Pinpoint the cell where the given text exists, returning its (X, Y) midpoint coordinate. 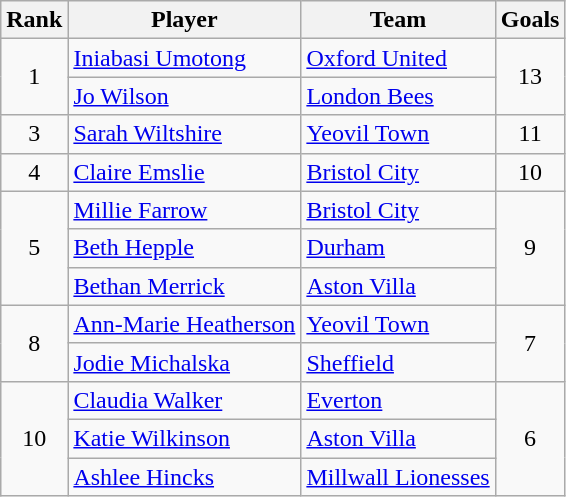
9 (530, 248)
Claire Emslie (184, 172)
Claudia Walker (184, 400)
Ann-Marie Heatherson (184, 324)
Oxford United (398, 58)
11 (530, 134)
Katie Wilkinson (184, 438)
1 (34, 77)
Millwall Lionesses (398, 477)
Sheffield (398, 362)
Bethan Merrick (184, 286)
London Bees (398, 96)
Team (398, 20)
Millie Farrow (184, 210)
Player (184, 20)
7 (530, 343)
5 (34, 248)
6 (530, 438)
Everton (398, 400)
Jo Wilson (184, 96)
Sarah Wiltshire (184, 134)
Beth Hepple (184, 248)
8 (34, 343)
Iniabasi Umotong (184, 58)
4 (34, 172)
3 (34, 134)
13 (530, 77)
Ashlee Hincks (184, 477)
Goals (530, 20)
Durham (398, 248)
Rank (34, 20)
Jodie Michalska (184, 362)
